Scan for the cell matching the given text and deliver its [X, Y] coordinate at center. 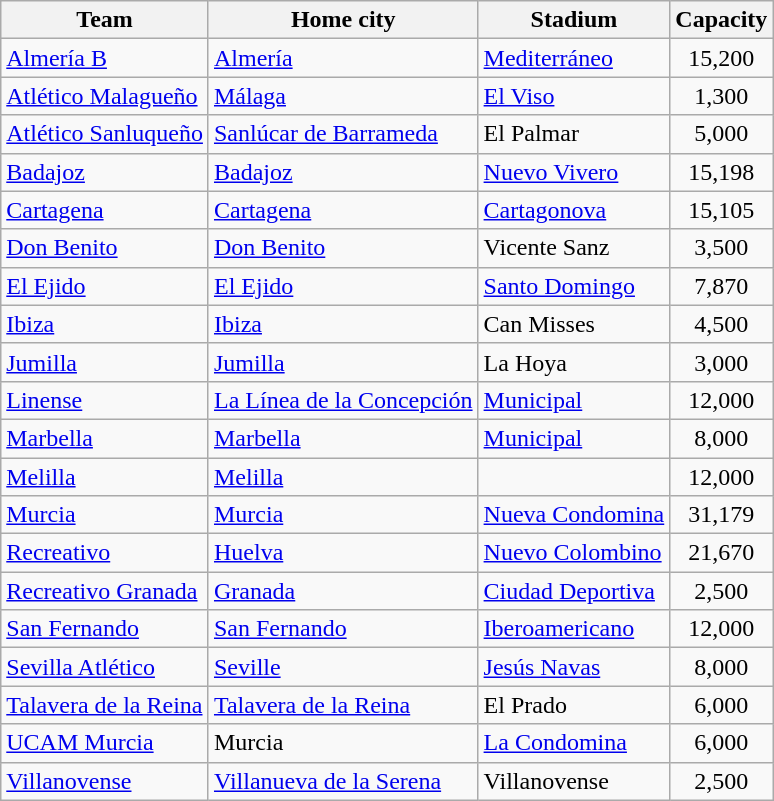
15,198 [722, 172]
Recreativo [105, 553]
Can Misses [574, 324]
5,000 [722, 134]
Recreativo Granada [105, 591]
Home city [343, 20]
Nueva Condomina [574, 515]
Málaga [343, 96]
El Viso [574, 96]
15,200 [722, 58]
Seville [343, 667]
Cartagonova [574, 210]
Iberoamericano [574, 629]
Linense [105, 400]
Nuevo Colombino [574, 553]
Huelva [343, 553]
21,670 [722, 553]
Nuevo Vivero [574, 172]
7,870 [722, 286]
3,500 [722, 248]
Almería B [105, 58]
Vicente Sanz [574, 248]
Santo Domingo [574, 286]
3,000 [722, 362]
Capacity [722, 20]
15,105 [722, 210]
El Palmar [574, 134]
Mediterráneo [574, 58]
4,500 [722, 324]
Atlético Sanluqueño [105, 134]
Granada [343, 591]
Sevilla Atlético [105, 667]
Almería [343, 58]
La Línea de la Concepción [343, 400]
31,179 [722, 515]
UCAM Murcia [105, 743]
Ciudad Deportiva [574, 591]
Villanueva de la Serena [343, 781]
1,300 [722, 96]
Team [105, 20]
Stadium [574, 20]
Jesús Navas [574, 667]
Atlético Malagueño [105, 96]
La Hoya [574, 362]
El Prado [574, 705]
Sanlúcar de Barrameda [343, 134]
La Condomina [574, 743]
